Return [X, Y] of the center of cell containing provided text 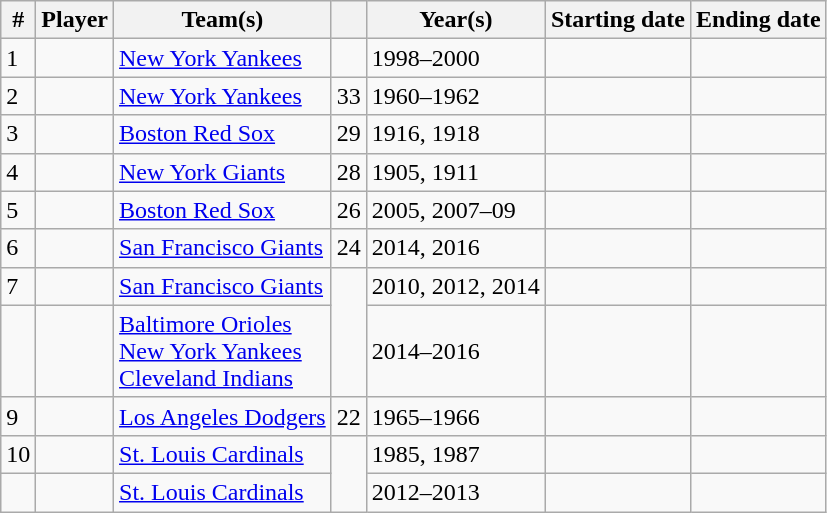
Starting date [618, 20]
# [18, 20]
1985, 1987 [456, 454]
Team(s) [223, 20]
2010, 2012, 2014 [456, 286]
1960–1962 [456, 96]
2014–2016 [456, 351]
22 [348, 416]
9 [18, 416]
24 [348, 248]
6 [18, 248]
Baltimore OriolesNew York YankeesCleveland Indians [223, 351]
26 [348, 210]
1998–2000 [456, 58]
7 [18, 286]
1916, 1918 [456, 134]
1965–1966 [456, 416]
10 [18, 454]
2014, 2016 [456, 248]
2005, 2007–09 [456, 210]
New York Giants [223, 172]
2 [18, 96]
Ending date [758, 20]
4 [18, 172]
Player [75, 20]
3 [18, 134]
2012–2013 [456, 492]
Los Angeles Dodgers [223, 416]
1 [18, 58]
5 [18, 210]
33 [348, 96]
28 [348, 172]
1905, 1911 [456, 172]
29 [348, 134]
Year(s) [456, 20]
